Capture the cell that displays the provided text and extract its [x, y] central coordinate. 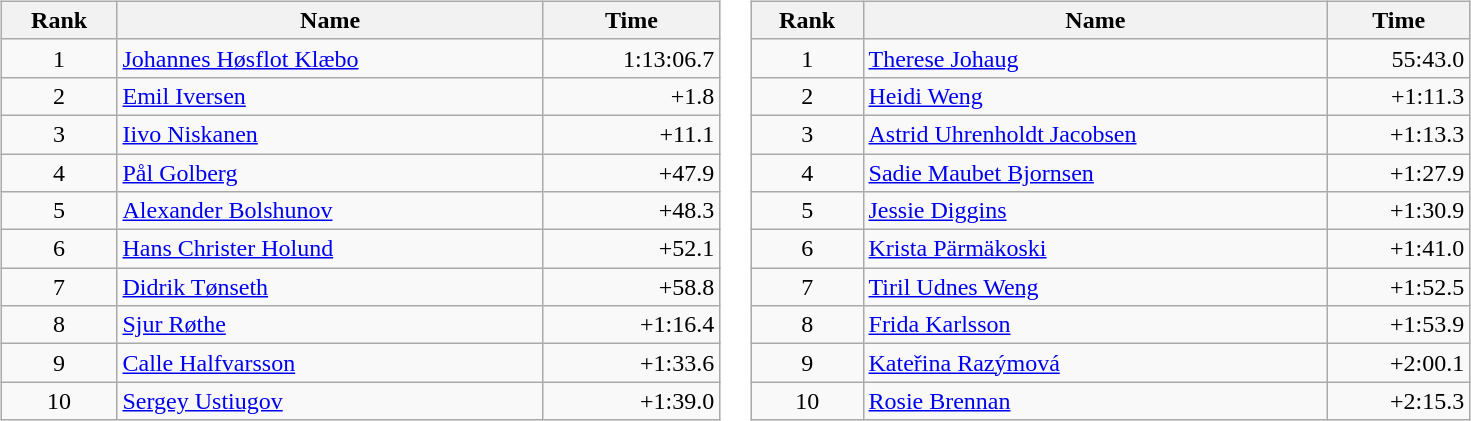
+1.8 [632, 96]
+1:33.6 [632, 363]
Sadie Maubet Bjornsen [1096, 173]
+48.3 [632, 211]
Emil Iversen [330, 96]
+1:52.5 [1399, 287]
55:43.0 [1399, 58]
Frida Karlsson [1096, 325]
+52.1 [632, 249]
Iivo Niskanen [330, 134]
Therese Johaug [1096, 58]
+1:30.9 [1399, 211]
+1:27.9 [1399, 173]
+11.1 [632, 134]
Calle Halfvarsson [330, 363]
Johannes Høsflot Klæbo [330, 58]
Astrid Uhrenholdt Jacobsen [1096, 134]
Rosie Brennan [1096, 401]
+1:53.9 [1399, 325]
Kateřina Razýmová [1096, 363]
1:13:06.7 [632, 58]
Jessie Diggins [1096, 211]
Krista Pärmäkoski [1096, 249]
+2:15.3 [1399, 401]
Tiril Udnes Weng [1096, 287]
+1:13.3 [1399, 134]
+47.9 [632, 173]
Heidi Weng [1096, 96]
+2:00.1 [1399, 363]
+58.8 [632, 287]
Pål Golberg [330, 173]
+1:11.3 [1399, 96]
Hans Christer Holund [330, 249]
Sjur Røthe [330, 325]
Sergey Ustiugov [330, 401]
Alexander Bolshunov [330, 211]
+1:41.0 [1399, 249]
Didrik Tønseth [330, 287]
+1:39.0 [632, 401]
+1:16.4 [632, 325]
